Pinpoint the cell where the given text exists, returning its [x, y] midpoint coordinate. 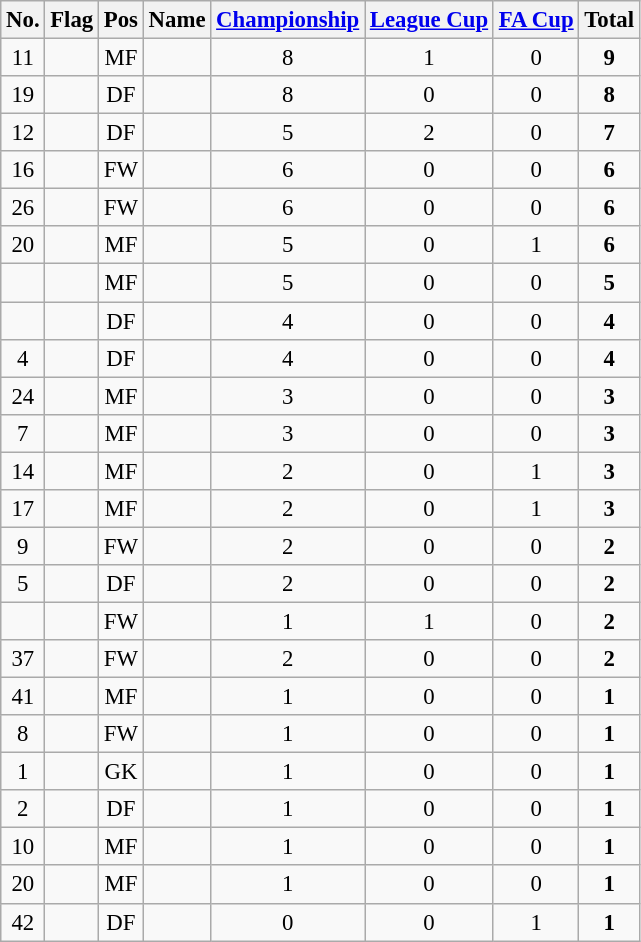
19 [23, 95]
FA Cup [536, 20]
41 [23, 697]
17 [23, 509]
No. [23, 20]
Flag [72, 20]
42 [23, 922]
26 [23, 208]
League Cup [428, 20]
14 [23, 471]
Name [177, 20]
Championship [288, 20]
Pos [122, 20]
11 [23, 58]
GK [122, 772]
37 [23, 659]
24 [23, 396]
16 [23, 170]
Total [609, 20]
12 [23, 133]
10 [23, 847]
